Return the (X, Y) coordinate for the center point of the cell that contains the specified text.  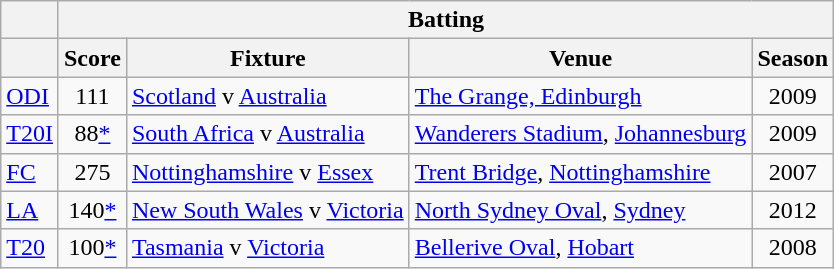
275 (92, 172)
Batting (446, 20)
The Grange, Edinburgh (580, 96)
Fixture (268, 58)
New South Wales v Victoria (268, 210)
Score (92, 58)
88* (92, 134)
Bellerive Oval, Hobart (580, 248)
Nottinghamshire v Essex (268, 172)
FC (30, 172)
T20I (30, 134)
2007 (793, 172)
140* (92, 210)
Wanderers Stadium, Johannesburg (580, 134)
100* (92, 248)
Season (793, 58)
Venue (580, 58)
T20 (30, 248)
North Sydney Oval, Sydney (580, 210)
Tasmania v Victoria (268, 248)
2008 (793, 248)
ODI (30, 96)
2012 (793, 210)
Trent Bridge, Nottinghamshire (580, 172)
LA (30, 210)
111 (92, 96)
Scotland v Australia (268, 96)
South Africa v Australia (268, 134)
